Scan for the cell matching the given text and deliver its [x, y] coordinate at center. 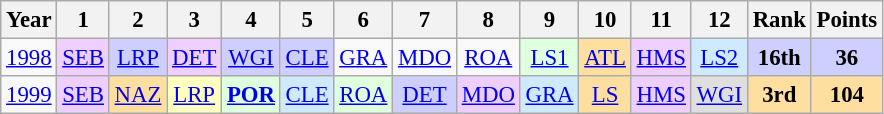
36 [846, 58]
LS1 [550, 58]
Year [29, 20]
3rd [779, 95]
3 [194, 20]
7 [425, 20]
NAZ [138, 95]
LS2 [719, 58]
ATL [605, 58]
Points [846, 20]
1999 [29, 95]
5 [307, 20]
LS [605, 95]
9 [550, 20]
1998 [29, 58]
6 [364, 20]
4 [252, 20]
11 [661, 20]
2 [138, 20]
POR [252, 95]
16th [779, 58]
104 [846, 95]
1 [83, 20]
8 [488, 20]
10 [605, 20]
Rank [779, 20]
12 [719, 20]
